Locate the cell with the specified text and output its [x, y] center coordinate. 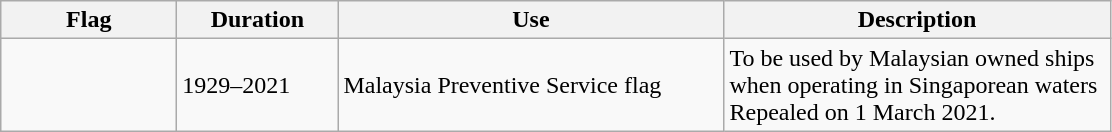
Malaysia Preventive Service flag [531, 85]
Description [917, 20]
Duration [258, 20]
Use [531, 20]
Flag [89, 20]
To be used by Malaysian owned ships when operating in Singaporean waters Repealed on 1 March 2021. [917, 85]
1929–2021 [258, 85]
